Determine the [X, Y] coordinate at the center of the cell enclosing the given text.  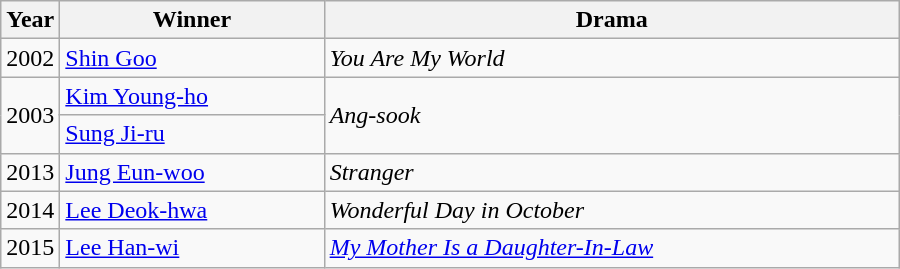
2015 [30, 248]
My Mother Is a Daughter-In-Law [612, 248]
Stranger [612, 172]
Sung Ji-ru [192, 134]
2002 [30, 58]
Lee Han-wi [192, 248]
You Are My World [612, 58]
2013 [30, 172]
Ang-sook [612, 115]
Winner [192, 20]
Kim Young-ho [192, 96]
Year [30, 20]
Lee Deok-hwa [192, 210]
Drama [612, 20]
2003 [30, 115]
2014 [30, 210]
Wonderful Day in October [612, 210]
Jung Eun-woo [192, 172]
Shin Goo [192, 58]
